Capture the cell that displays the provided text and extract its [x, y] central coordinate. 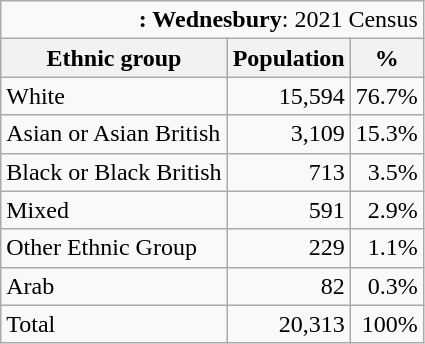
713 [288, 172]
Mixed [114, 210]
100% [386, 324]
Ethnic group [114, 58]
0.3% [386, 286]
15.3% [386, 134]
Asian or Asian British [114, 134]
1.1% [386, 248]
591 [288, 210]
Population [288, 58]
% [386, 58]
3,109 [288, 134]
82 [288, 286]
229 [288, 248]
Total [114, 324]
White [114, 96]
3.5% [386, 172]
15,594 [288, 96]
Arab [114, 286]
76.7% [386, 96]
20,313 [288, 324]
Black or Black British [114, 172]
2.9% [386, 210]
: Wednesbury: 2021 Census [212, 20]
Other Ethnic Group [114, 248]
